For the text-containing cell, return its midpoint in [X, Y] coordinate format. 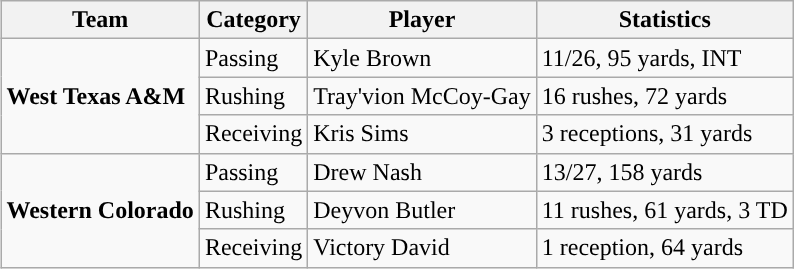
3 receptions, 31 yards [664, 134]
Category [253, 20]
Drew Nash [422, 172]
Tray'vion McCoy-Gay [422, 96]
11 rushes, 61 yards, 3 TD [664, 210]
Kris Sims [422, 134]
11/26, 95 yards, INT [664, 58]
16 rushes, 72 yards [664, 96]
West Texas A&M [100, 96]
Player [422, 20]
13/27, 158 yards [664, 172]
Victory David [422, 248]
Deyvon Butler [422, 210]
Statistics [664, 20]
1 reception, 64 yards [664, 248]
Western Colorado [100, 210]
Team [100, 20]
Kyle Brown [422, 58]
